Pinpoint the cell where the given text exists, returning its (X, Y) midpoint coordinate. 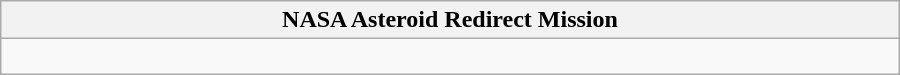
NASA Asteroid Redirect Mission (450, 20)
